From the cell containing the given text, extract its center point as [X, Y] coordinate. 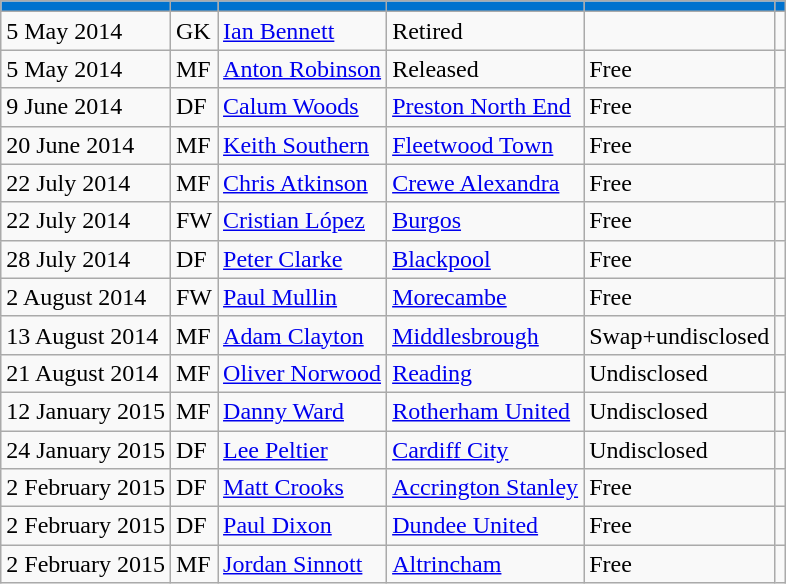
Burgos [486, 221]
Keith Southern [302, 145]
Blackpool [486, 259]
Reading [486, 373]
20 June 2014 [86, 145]
Calum Woods [302, 107]
Dundee United [486, 526]
Altrincham [486, 564]
Matt Crooks [302, 488]
Preston North End [486, 107]
24 January 2015 [86, 449]
Anton Robinson [302, 69]
Paul Mullin [302, 297]
Jordan Sinnott [302, 564]
Peter Clarke [302, 259]
Danny Ward [302, 411]
Adam Clayton [302, 335]
Paul Dixon [302, 526]
9 June 2014 [86, 107]
GK [194, 31]
2 August 2014 [86, 297]
Chris Atkinson [302, 183]
Accrington Stanley [486, 488]
Cristian López [302, 221]
Cardiff City [486, 449]
Rotherham United [486, 411]
28 July 2014 [86, 259]
Retired [486, 31]
21 August 2014 [86, 373]
13 August 2014 [86, 335]
Morecambe [486, 297]
Swap+undisclosed [680, 335]
Oliver Norwood [302, 373]
Ian Bennett [302, 31]
Middlesbrough [486, 335]
Released [486, 69]
12 January 2015 [86, 411]
Fleetwood Town [486, 145]
Lee Peltier [302, 449]
Crewe Alexandra [486, 183]
